Return the [x, y] coordinate for the center point of the cell that contains the specified text.  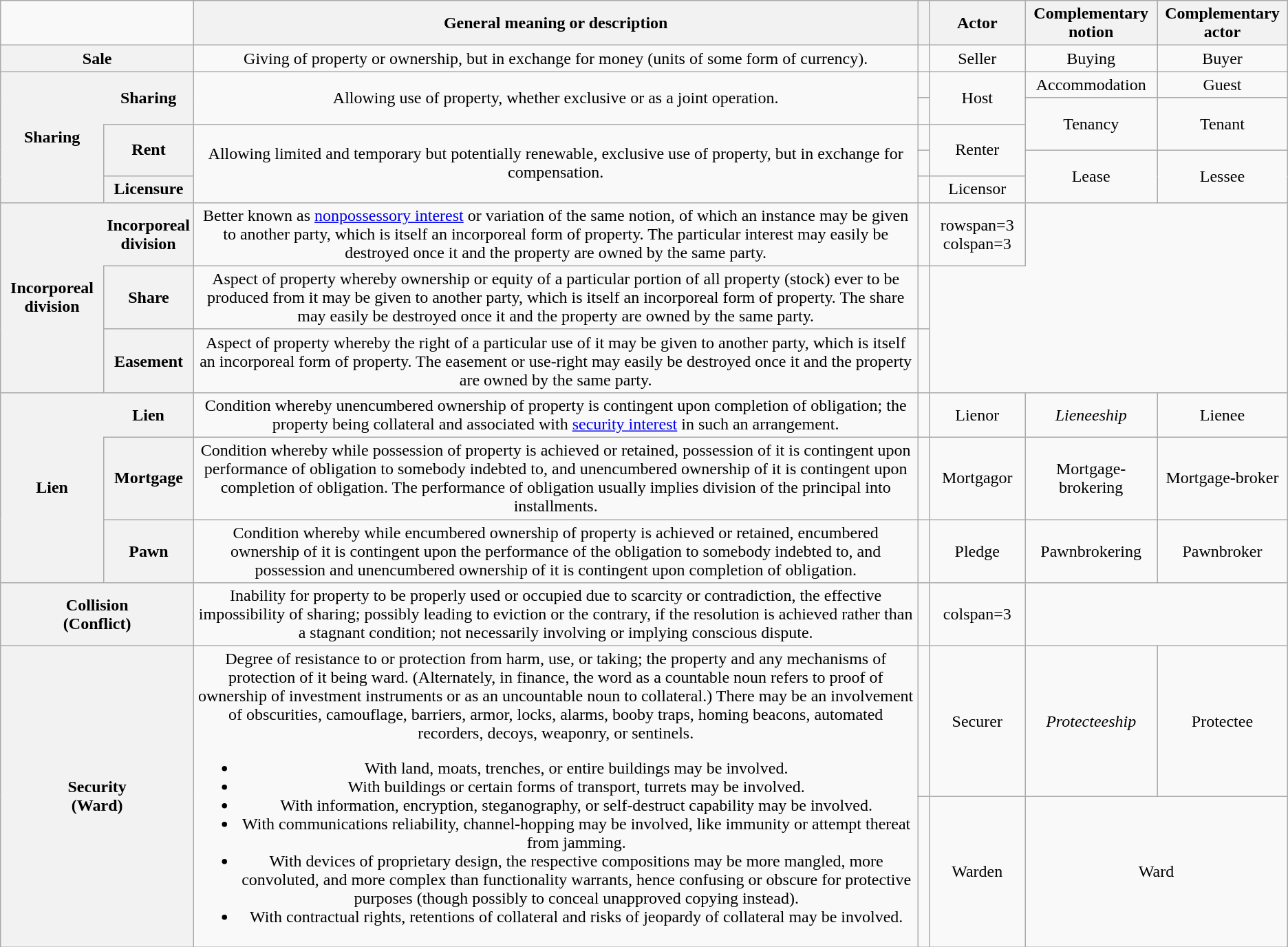
Complementary actor [1223, 23]
Complementary notion [1091, 23]
Pledge [977, 551]
Allowing use of property, whether exclusive or as a joint operation. [556, 98]
Collision(Conflict) [98, 615]
Ward [1157, 871]
Licensor [977, 189]
Allowing limited and temporary but potentially renewable, exclusive use of property, but in exchange for compensation. [556, 163]
Tenant [1223, 124]
Guest [1223, 85]
Easement [149, 361]
Host [977, 98]
Mortgage-brokering [1091, 478]
colspan=3 [977, 615]
Mortgage-broker [1223, 478]
Securer [977, 721]
Buyer [1223, 58]
Pawnbrokering [1091, 551]
Seller [977, 58]
Security(Ward) [98, 797]
Mortgagor [977, 478]
Share [149, 297]
Lienee [1223, 414]
Lessee [1223, 176]
Lease [1091, 176]
Tenancy [1091, 124]
Giving of property or ownership, but in exchange for money (units of some form of currency). [556, 58]
Lienor [977, 414]
Pawnbroker [1223, 551]
Protecteeship [1091, 721]
Mortgage [149, 478]
Sale [98, 58]
General meaning or description [556, 23]
Pawn [149, 551]
Actor [977, 23]
Buying [1091, 58]
Rent [149, 150]
rowspan=3 colspan=3 [977, 234]
Warden [977, 871]
Accommodation [1091, 85]
Renter [977, 150]
Lieneeship [1091, 414]
Licensure [149, 189]
Protectee [1223, 721]
